Detect which cell encompasses the target text, then output its (X, Y) center coordinate. 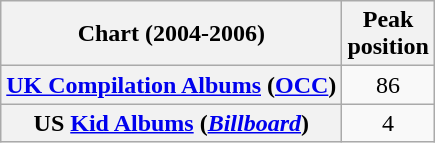
4 (388, 123)
US Kid Albums (Billboard) (172, 123)
86 (388, 85)
Peakposition (388, 34)
UK Compilation Albums (OCC) (172, 85)
Chart (2004-2006) (172, 34)
